Capture the cell that displays the provided text and extract its [X, Y] central coordinate. 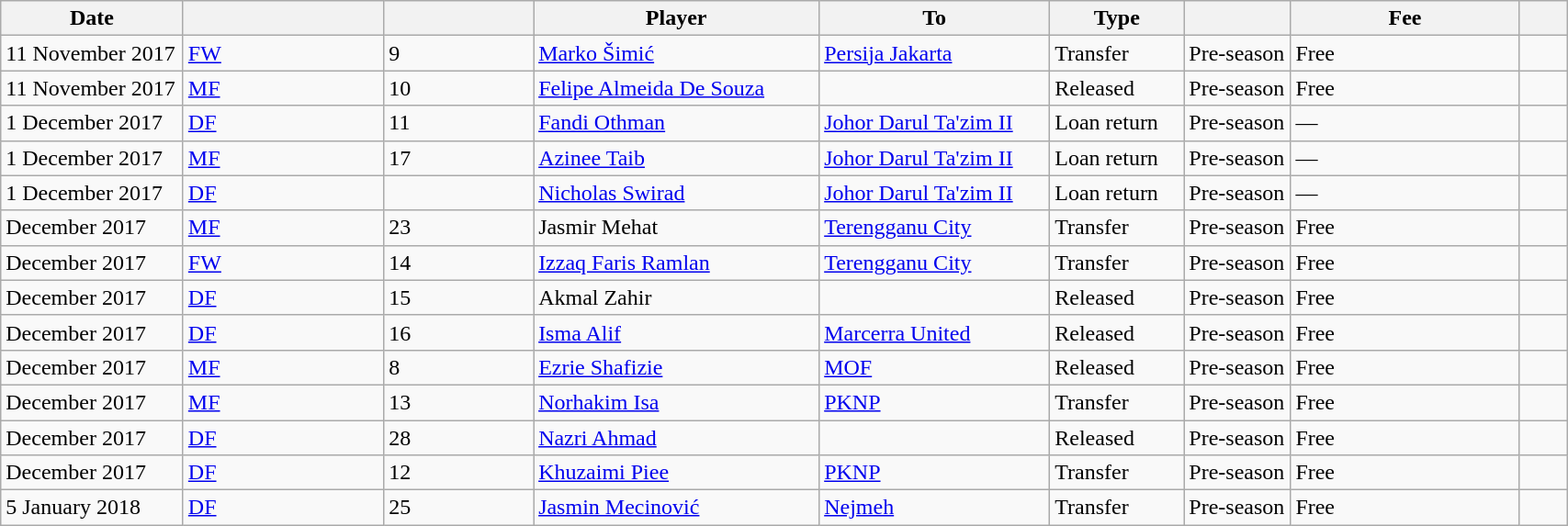
28 [459, 438]
Nicholas Swirad [676, 193]
Jasmin Mecinović [676, 508]
11 [459, 123]
Fandi Othman [676, 123]
MOF [935, 367]
Fee [1405, 18]
10 [459, 88]
16 [459, 332]
Jasmir Mehat [676, 228]
Isma Alif [676, 332]
14 [459, 263]
15 [459, 297]
Nejmeh [935, 508]
Felipe Almeida De Souza [676, 88]
Marcerra United [935, 332]
12 [459, 473]
Type [1117, 18]
Khuzaimi Piee [676, 473]
9 [459, 53]
23 [459, 228]
Azinee Taib [676, 158]
Date [92, 18]
Izzaq Faris Ramlan [676, 263]
17 [459, 158]
Ezrie Shafizie [676, 367]
Marko Šimić [676, 53]
5 January 2018 [92, 508]
To [935, 18]
Akmal Zahir [676, 297]
Norhakim Isa [676, 402]
8 [459, 367]
13 [459, 402]
25 [459, 508]
Nazri Ahmad [676, 438]
Player [676, 18]
Persija Jakarta [935, 53]
